Return [x, y] of the center of cell containing provided text 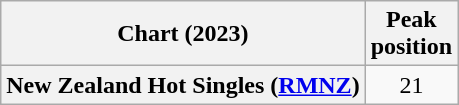
Peakposition [411, 34]
New Zealand Hot Singles (RMNZ) [183, 85]
21 [411, 85]
Chart (2023) [183, 34]
